Identify which cell holds the provided text, then report its (x, y) central coordinate. 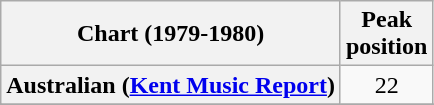
Australian (Kent Music Report) (171, 85)
22 (386, 85)
Chart (1979-1980) (171, 34)
Peakposition (386, 34)
